Extract the (X, Y) coordinate from the center of the cell holding the provided text.  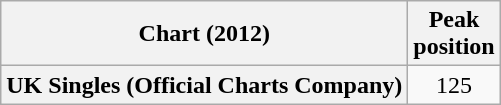
125 (454, 85)
Peakposition (454, 34)
Chart (2012) (204, 34)
UK Singles (Official Charts Company) (204, 85)
